Capture the cell that displays the provided text and extract its (x, y) central coordinate. 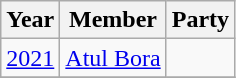
Year (30, 20)
Member (113, 20)
Party (200, 20)
2021 (30, 58)
Atul Bora (113, 58)
